Detect which cell encompasses the target text, then output its (X, Y) center coordinate. 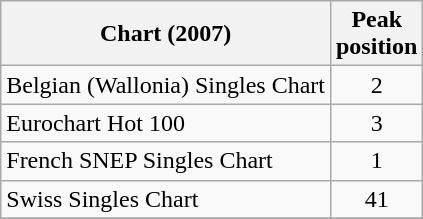
41 (376, 199)
1 (376, 161)
French SNEP Singles Chart (166, 161)
3 (376, 123)
Eurochart Hot 100 (166, 123)
Belgian (Wallonia) Singles Chart (166, 85)
Peakposition (376, 34)
Chart (2007) (166, 34)
2 (376, 85)
Swiss Singles Chart (166, 199)
